Pinpoint the cell where the given text exists, returning its [X, Y] midpoint coordinate. 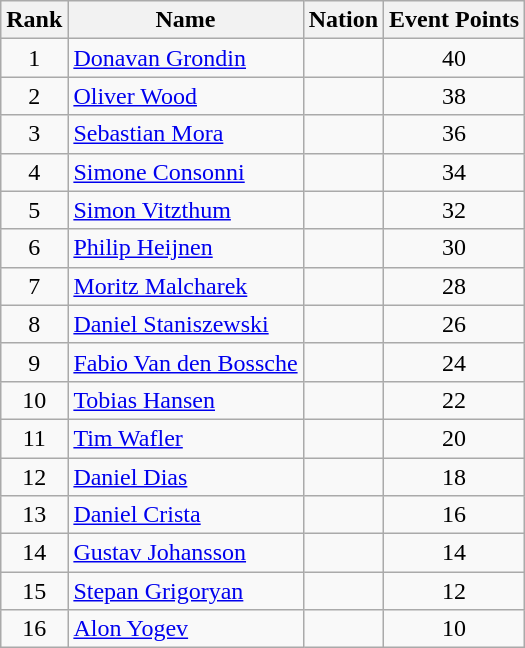
Daniel Crista [186, 515]
Sebastian Mora [186, 134]
Stepan Grigoryan [186, 591]
Gustav Johansson [186, 553]
Philip Heijnen [186, 248]
13 [34, 515]
Daniel Dias [186, 477]
Rank [34, 20]
Fabio Van den Bossche [186, 362]
30 [454, 248]
36 [454, 134]
28 [454, 286]
26 [454, 324]
Moritz Malcharek [186, 286]
Simon Vitzthum [186, 210]
Daniel Staniszewski [186, 324]
Donavan Grondin [186, 58]
Tobias Hansen [186, 400]
Simone Consonni [186, 172]
Name [186, 20]
24 [454, 362]
32 [454, 210]
8 [34, 324]
18 [454, 477]
9 [34, 362]
20 [454, 438]
Tim Wafler [186, 438]
6 [34, 248]
40 [454, 58]
Oliver Wood [186, 96]
2 [34, 96]
3 [34, 134]
Alon Yogev [186, 629]
15 [34, 591]
5 [34, 210]
1 [34, 58]
7 [34, 286]
Event Points [454, 20]
Nation [343, 20]
34 [454, 172]
38 [454, 96]
11 [34, 438]
22 [454, 400]
4 [34, 172]
